Determine the [X, Y] coordinate at the center of the cell enclosing the given text.  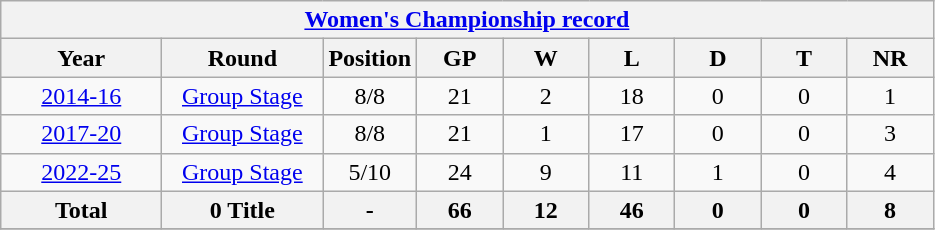
66 [460, 210]
Total [82, 210]
T [804, 58]
11 [632, 172]
9 [546, 172]
- [370, 210]
NR [890, 58]
GP [460, 58]
Women's Championship record [467, 20]
4 [890, 172]
17 [632, 134]
12 [546, 210]
2 [546, 96]
2017-20 [82, 134]
2014-16 [82, 96]
8 [890, 210]
L [632, 58]
0 Title [242, 210]
2022-25 [82, 172]
18 [632, 96]
5/10 [370, 172]
Position [370, 58]
D [718, 58]
46 [632, 210]
W [546, 58]
3 [890, 134]
Round [242, 58]
Year [82, 58]
24 [460, 172]
